Return the [x, y] coordinate for the center point of the cell that contains the specified text.  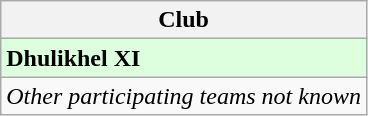
Club [184, 20]
Other participating teams not known [184, 96]
Dhulikhel XI [184, 58]
